Locate the cell with the specified text and output its (X, Y) center coordinate. 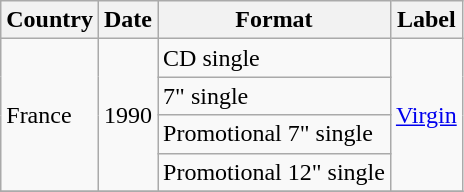
Country (50, 20)
France (50, 115)
Label (426, 20)
Format (274, 20)
Virgin (426, 115)
7" single (274, 96)
CD single (274, 58)
Date (128, 20)
Promotional 12" single (274, 172)
1990 (128, 115)
Promotional 7" single (274, 134)
